Output the [x, y] coordinate of the center of the cell containing the given text.  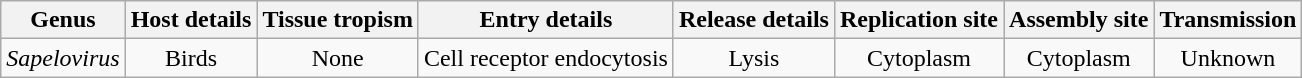
Assembly site [1079, 20]
Tissue tropism [338, 20]
Birds [191, 58]
Host details [191, 20]
Replication site [918, 20]
None [338, 58]
Release details [754, 20]
Entry details [546, 20]
Genus [63, 20]
Lysis [754, 58]
Cell receptor endocytosis [546, 58]
Unknown [1228, 58]
Transmission [1228, 20]
Sapelovirus [63, 58]
